Return the (X, Y) coordinate for the center point of the cell that contains the specified text.  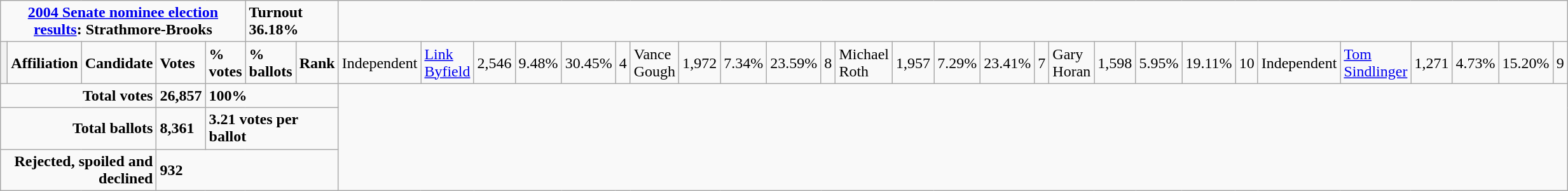
Michael Roth (864, 62)
Turnout 36.18% (292, 22)
23.41% (1007, 62)
15.20% (1526, 62)
1,598 (1115, 62)
2,546 (495, 62)
932 (247, 169)
1,957 (913, 62)
23.59% (794, 62)
5.95% (1159, 62)
% ballots (271, 62)
Rejected, spoiled and declined (79, 169)
Votes (181, 62)
Vance Gough (654, 62)
Gary Horan (1072, 62)
1,972 (699, 62)
Candidate (119, 62)
7.34% (744, 62)
Link Byfield (448, 62)
4 (623, 62)
1,271 (1432, 62)
7 (1042, 62)
3.21 votes per ballot (272, 129)
4.73% (1475, 62)
30.45% (589, 62)
19.11% (1209, 62)
Rank (317, 62)
Tom Sindlinger (1376, 62)
7.29% (958, 62)
26,857 (181, 95)
Total ballots (79, 129)
8,361 (181, 129)
9.48% (538, 62)
Affiliation (45, 62)
Total votes (79, 95)
100% (272, 95)
8 (828, 62)
2004 Senate nominee election results: Strathmore-Brooks (123, 22)
9 (1560, 62)
% votes (225, 62)
10 (1246, 62)
